Search for the cell housing the specified text and yield its [x, y] center coordinate. 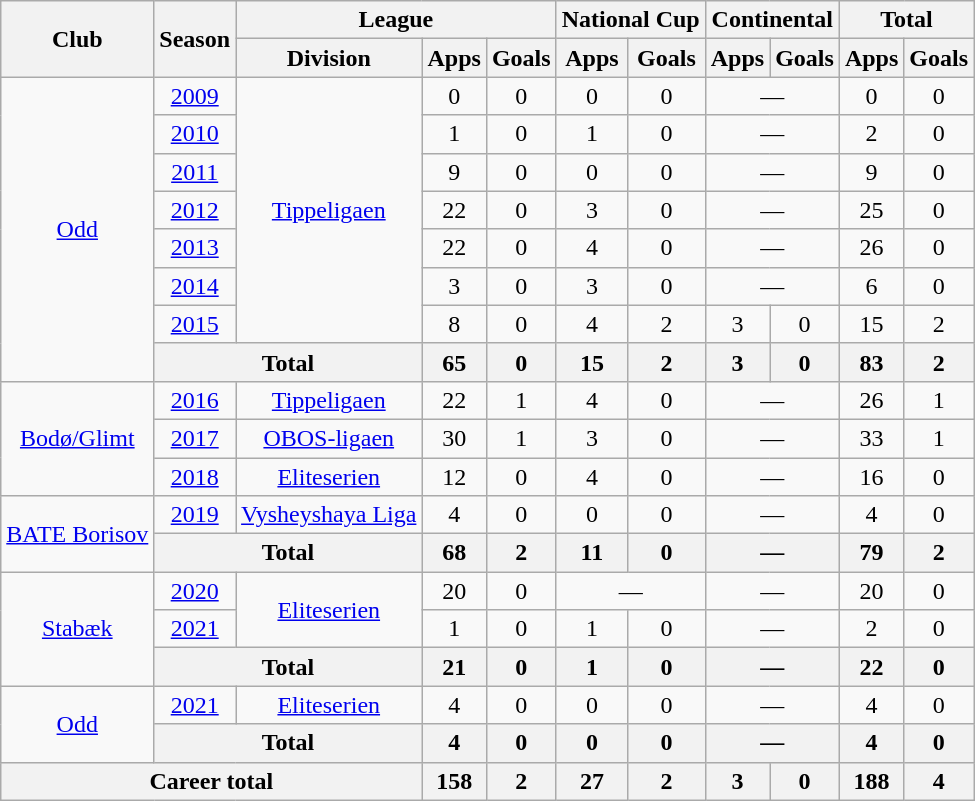
2015 [195, 324]
Season [195, 39]
188 [871, 781]
Vysheyshaya Liga [329, 515]
Stabæk [78, 629]
65 [454, 362]
Division [329, 58]
83 [871, 362]
8 [454, 324]
Club [78, 39]
OBOS-ligaen [329, 438]
11 [592, 553]
2014 [195, 286]
21 [454, 667]
16 [871, 477]
2019 [195, 515]
Continental [772, 20]
2017 [195, 438]
30 [454, 438]
27 [592, 781]
33 [871, 438]
2011 [195, 172]
2012 [195, 210]
Career total [212, 781]
6 [871, 286]
2010 [195, 134]
National Cup [630, 20]
2013 [195, 248]
25 [871, 210]
158 [454, 781]
2018 [195, 477]
Bodø/Glimt [78, 438]
2009 [195, 96]
BATE Borisov [78, 534]
2016 [195, 400]
79 [871, 553]
League [396, 20]
68 [454, 553]
12 [454, 477]
2020 [195, 591]
